Extract the (x, y) coordinate from the center of the cell holding the provided text.  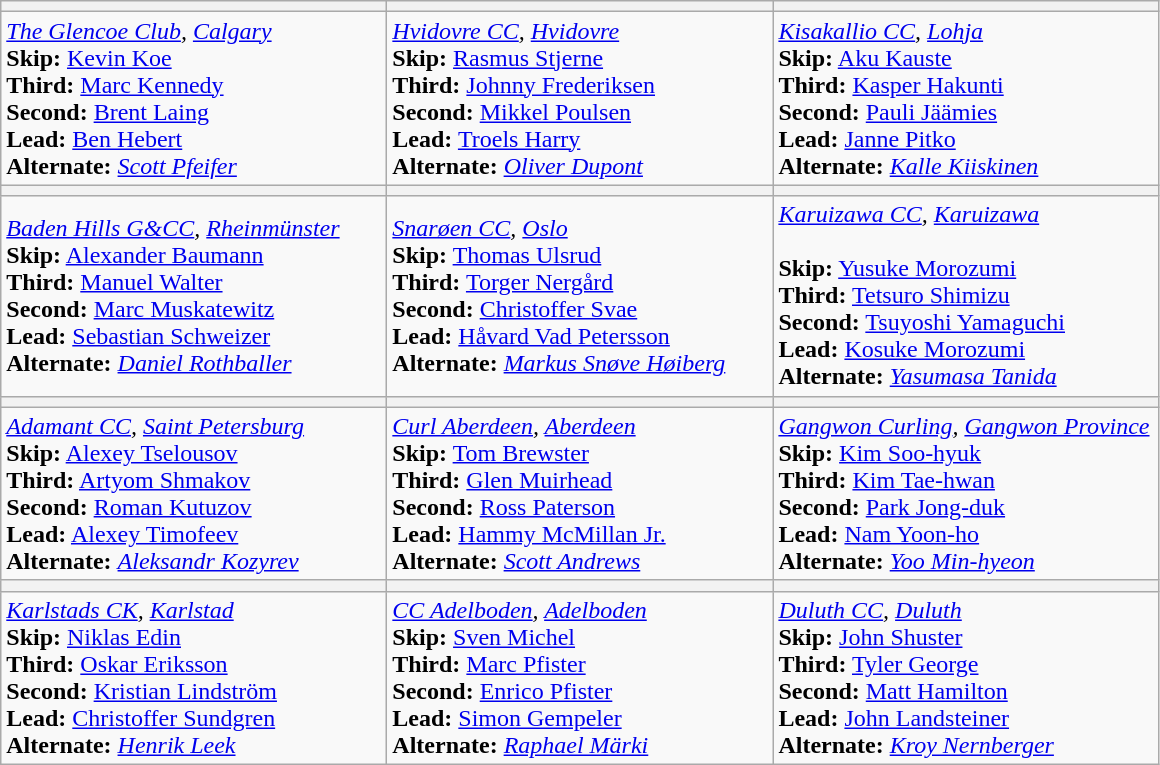
Duluth CC, DuluthSkip: John Shuster Third: Tyler George Second: Matt Hamilton Lead: John Landsteiner Alternate: Kroy Nernberger (966, 678)
Curl Aberdeen, AberdeenSkip: Tom Brewster Third: Glen Muirhead Second: Ross Paterson Lead: Hammy McMillan Jr. Alternate: Scott Andrews (580, 494)
Gangwon Curling, Gangwon ProvinceSkip: Kim Soo-hyuk Third: Kim Tae-hwan Second: Park Jong-duk Lead: Nam Yoon-ho Alternate: Yoo Min-hyeon (966, 494)
Kisakallio CC, LohjaSkip: Aku Kauste Third: Kasper Hakunti Second: Pauli Jäämies Lead: Janne Pitko Alternate: Kalle Kiiskinen (966, 98)
Karlstads CK, KarlstadSkip: Niklas Edin Third: Oskar Eriksson Second: Kristian Lindström Lead: Christoffer Sundgren Alternate: Henrik Leek (194, 678)
Hvidovre CC, HvidovreSkip: Rasmus Stjerne Third: Johnny Frederiksen Second: Mikkel Poulsen Lead: Troels Harry Alternate: Oliver Dupont (580, 98)
Karuizawa CC, Karuizawa Skip: Yusuke Morozumi Third: Tetsuro Shimizu Second: Tsuyoshi Yamaguchi Lead: Kosuke Morozumi Alternate: Yasumasa Tanida (966, 296)
Adamant CC, Saint PetersburgSkip: Alexey Tselousov Third: Artyom Shmakov Second: Roman Kutuzov Lead: Alexey Timofeev Alternate: Aleksandr Kozyrev (194, 494)
CC Adelboden, AdelbodenSkip: Sven Michel Third: Marc Pfister Second: Enrico Pfister Lead: Simon Gempeler Alternate: Raphael Märki (580, 678)
The Glencoe Club, CalgarySkip: Kevin Koe Third: Marc Kennedy Second: Brent Laing Lead: Ben Hebert Alternate: Scott Pfeifer (194, 98)
Snarøen CC, OsloSkip: Thomas Ulsrud Third: Torger Nergård Second: Christoffer Svae Lead: Håvard Vad Petersson Alternate: Markus Snøve Høiberg (580, 296)
